For the text-containing cell, return its midpoint in (X, Y) coordinate format. 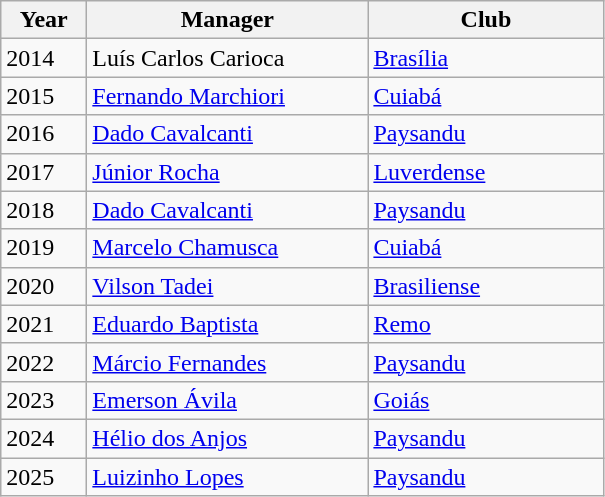
Vilson Tadei (228, 286)
Eduardo Baptista (228, 324)
2020 (44, 286)
2024 (44, 438)
2021 (44, 324)
Marcelo Chamusca (228, 248)
Luís Carlos Carioca (228, 58)
Remo (486, 324)
Year (44, 20)
2017 (44, 172)
2015 (44, 96)
Luverdense (486, 172)
2018 (44, 210)
Goiás (486, 400)
Júnior Rocha (228, 172)
Brasília (486, 58)
2022 (44, 362)
Emerson Ávila (228, 400)
Luizinho Lopes (228, 477)
Manager (228, 20)
Brasiliense (486, 286)
Márcio Fernandes (228, 362)
2016 (44, 134)
2019 (44, 248)
2014 (44, 58)
Club (486, 20)
2025 (44, 477)
Fernando Marchiori (228, 96)
Hélio dos Anjos (228, 438)
2023 (44, 400)
